Search for the cell housing the specified text and yield its (X, Y) center coordinate. 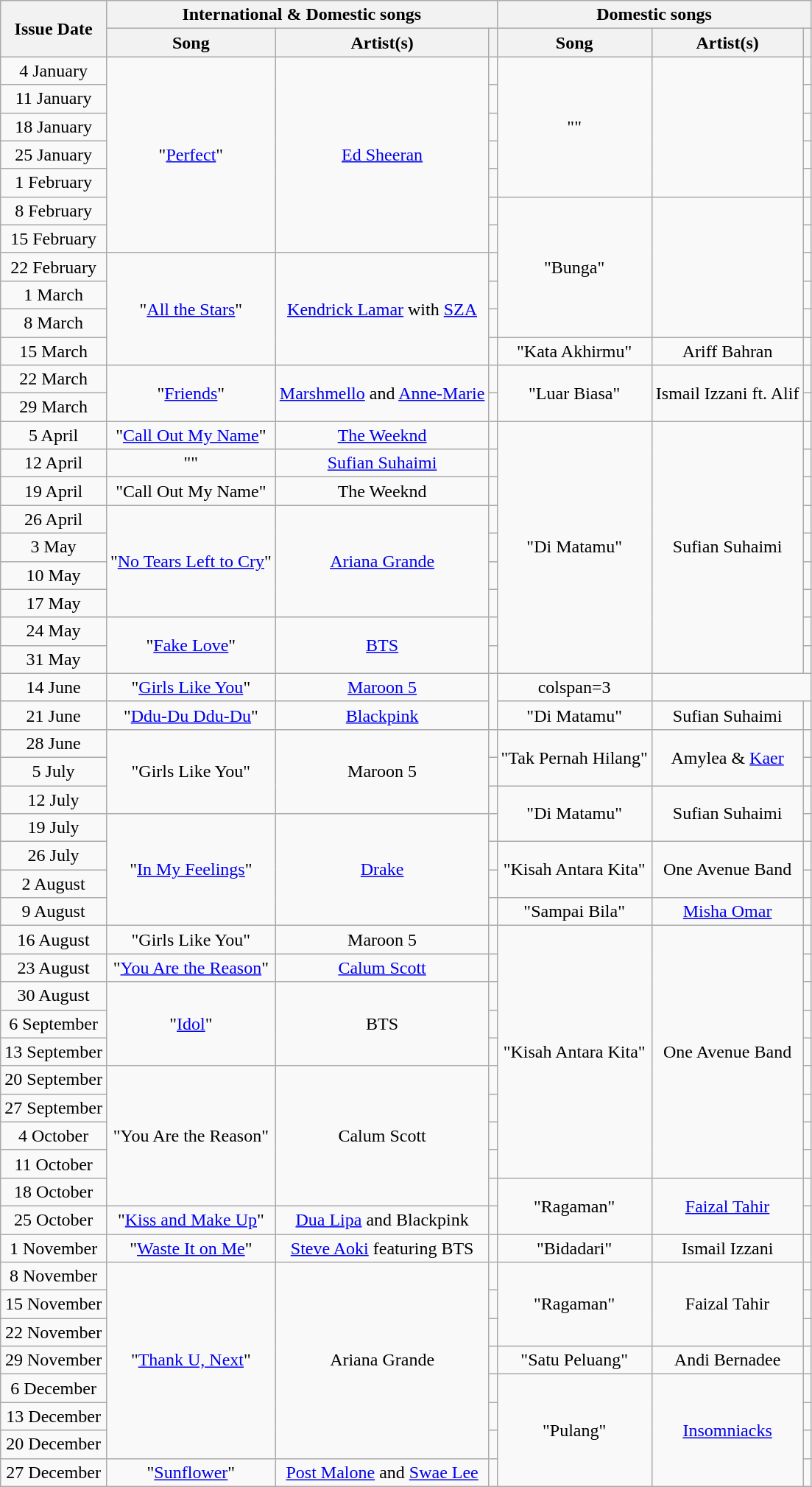
29 March (54, 407)
"All the Stars" (191, 309)
Domestic songs (654, 15)
Amylea & Kaer (727, 757)
Marshmello and Anne-Marie (382, 393)
"Ddu-Du Ddu-Du" (191, 715)
13 December (54, 1416)
9 August (54, 912)
1 March (54, 295)
24 May (54, 631)
Dua Lipa and Blackpink (382, 1220)
15 March (54, 351)
30 August (54, 996)
25 October (54, 1220)
Andi Bernadee (727, 1360)
21 June (54, 715)
8 March (54, 323)
16 August (54, 940)
Steve Aoki featuring BTS (382, 1248)
International & Domestic songs (302, 15)
19 April (54, 491)
2 August (54, 884)
"Luar Biasa" (574, 393)
"Sampai Bila" (574, 912)
1 November (54, 1248)
23 August (54, 968)
15 November (54, 1304)
17 May (54, 603)
26 April (54, 519)
"Pulang" (574, 1430)
4 January (54, 71)
15 February (54, 239)
20 December (54, 1444)
Post Malone and Swae Lee (382, 1472)
Misha Omar (727, 912)
"Kata Akhirmu" (574, 351)
22 March (54, 379)
3 May (54, 547)
Ismail Izzani (727, 1248)
11 January (54, 99)
12 April (54, 463)
27 December (54, 1472)
13 September (54, 1052)
"Kiss and Make Up" (191, 1220)
"Tak Pernah Hilang" (574, 757)
Kendrick Lamar with SZA (382, 309)
"Thank U, Next" (191, 1360)
18 January (54, 127)
22 February (54, 267)
"Sunflower" (191, 1472)
18 October (54, 1192)
8 February (54, 211)
4 October (54, 1136)
"In My Feelings" (191, 870)
22 November (54, 1332)
"Waste It on Me" (191, 1248)
Ed Sheeran (382, 155)
5 April (54, 435)
28 June (54, 743)
6 December (54, 1388)
"Perfect" (191, 155)
25 January (54, 155)
"Satu Peluang" (574, 1360)
"Fake Love" (191, 645)
"Bidadari" (574, 1248)
19 July (54, 828)
8 November (54, 1276)
6 September (54, 1024)
1 February (54, 183)
26 July (54, 856)
31 May (54, 659)
colspan=3 (574, 687)
14 June (54, 687)
10 May (54, 575)
Ariff Bahran (727, 351)
27 September (54, 1108)
Ismail Izzani ft. Alif (727, 393)
"Idol" (191, 1024)
11 October (54, 1164)
20 September (54, 1080)
"Friends" (191, 393)
Issue Date (54, 29)
12 July (54, 799)
"No Tears Left to Cry" (191, 561)
Blackpink (382, 715)
5 July (54, 771)
Insomniacks (727, 1430)
Drake (382, 870)
"Bunga" (574, 267)
29 November (54, 1360)
